From the cell containing the given text, extract its center point as [X, Y] coordinate. 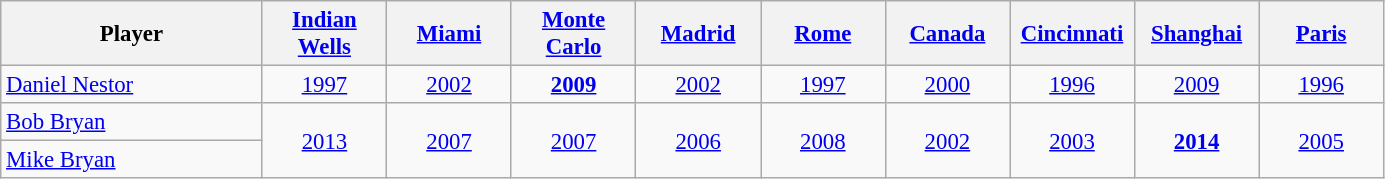
Monte Carlo [574, 34]
2006 [698, 140]
Canada [948, 34]
2008 [822, 140]
Player [132, 34]
Indian Wells [324, 34]
Mike Bryan [132, 160]
Paris [1322, 34]
Bob Bryan [132, 122]
Rome [822, 34]
2005 [1322, 140]
2013 [324, 140]
Madrid [698, 34]
Cincinnati [1072, 34]
2003 [1072, 140]
2000 [948, 85]
Daniel Nestor [132, 85]
Shanghai [1196, 34]
2014 [1196, 140]
Miami [450, 34]
